Find where the given text appears and provide that cell's center as [X, Y] coordinate. 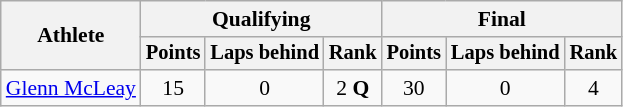
15 [173, 88]
Athlete [71, 36]
4 [594, 88]
Final [502, 19]
30 [414, 88]
Glenn McLeay [71, 88]
Qualifying [262, 19]
2 Q [353, 88]
